Return (x, y) of the center of cell containing provided text 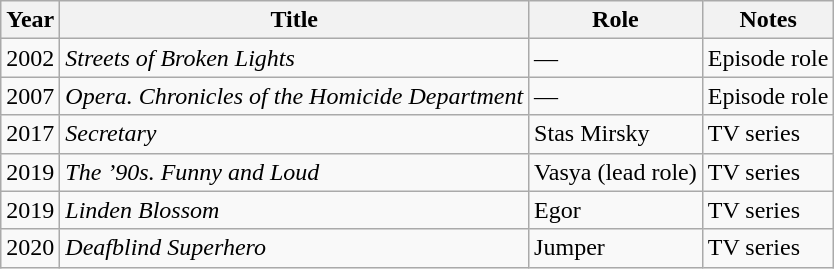
Opera. Chronicles of the Homicide Department (294, 96)
The ’90s. Funny and Loud (294, 172)
Linden Blossom (294, 210)
Role (616, 20)
Egor (616, 210)
Secretary (294, 134)
2002 (30, 58)
Streets of Broken Lights (294, 58)
Vasya (lead role) (616, 172)
2017 (30, 134)
Jumper (616, 248)
2007 (30, 96)
Stas Mirsky (616, 134)
Year (30, 20)
Notes (768, 20)
Deafblind Superhero (294, 248)
2020 (30, 248)
Title (294, 20)
